Identify which cell holds the provided text, then report its (X, Y) central coordinate. 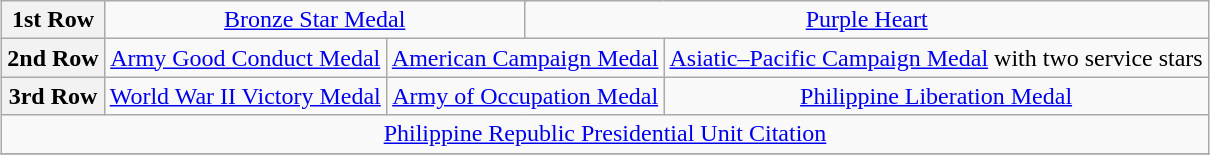
Philippine Liberation Medal (936, 96)
3rd Row (53, 96)
Army Good Conduct Medal (245, 58)
Purple Heart (866, 20)
American Campaign Medal (525, 58)
1st Row (53, 20)
Asiatic–Pacific Campaign Medal with two service stars (936, 58)
Philippine Republic Presidential Unit Citation (605, 134)
World War II Victory Medal (245, 96)
Bronze Star Medal (314, 20)
2nd Row (53, 58)
Army of Occupation Medal (525, 96)
